Return [x, y] of the center of cell containing provided text 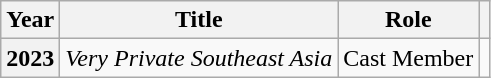
2023 [30, 58]
Title [199, 20]
Role [408, 20]
Cast Member [408, 58]
Very Private Southeast Asia [199, 58]
Year [30, 20]
